Search for the cell housing the specified text and yield its [x, y] center coordinate. 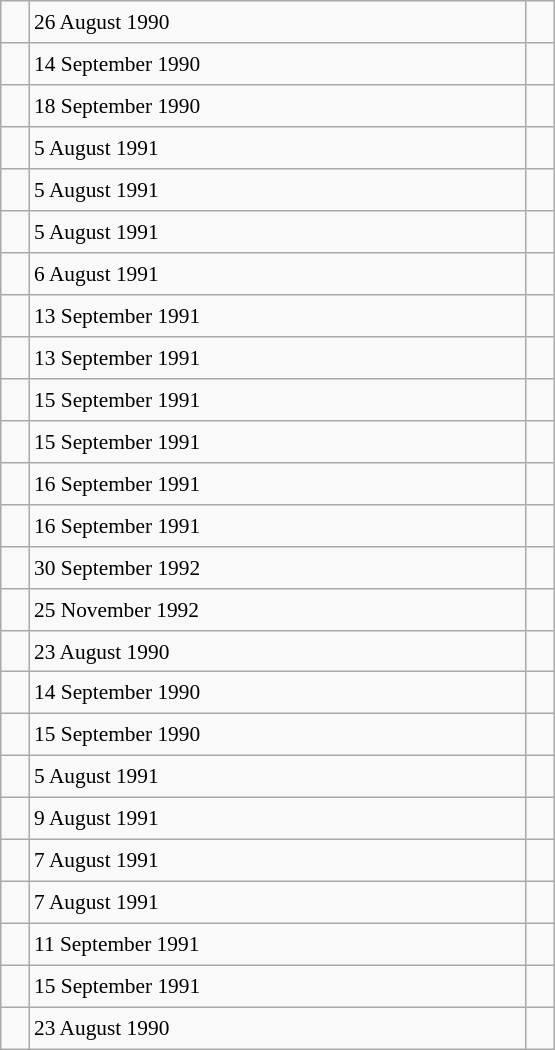
6 August 1991 [278, 274]
11 September 1991 [278, 945]
26 August 1990 [278, 22]
18 September 1990 [278, 106]
15 September 1990 [278, 735]
25 November 1992 [278, 609]
9 August 1991 [278, 819]
30 September 1992 [278, 567]
